Search for the cell housing the specified text and yield its [X, Y] center coordinate. 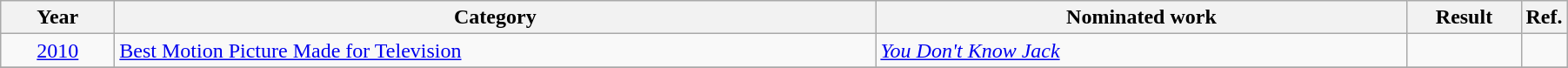
Best Motion Picture Made for Television [496, 51]
You Don't Know Jack [1141, 51]
Category [496, 17]
Ref. [1545, 17]
Result [1465, 17]
Nominated work [1141, 17]
2010 [57, 51]
Year [57, 17]
